Return (x, y) of the center of cell containing provided text 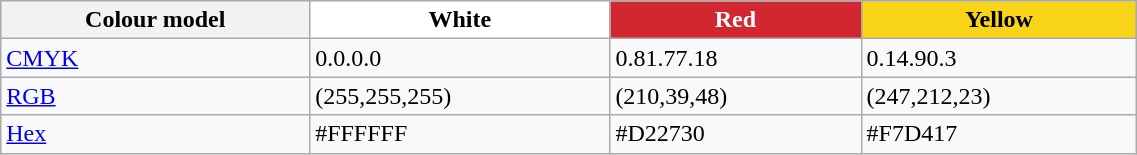
CMYK (156, 58)
0.14.90.3 (999, 58)
(247,212,23) (999, 96)
Hex (156, 134)
Colour model (156, 20)
Red (736, 20)
Yellow (999, 20)
RGB (156, 96)
White (460, 20)
0.81.77.18 (736, 58)
(255,255,255) (460, 96)
#F7D417 (999, 134)
0.0.0.0 (460, 58)
#D22730 (736, 134)
(210,39,48) (736, 96)
#FFFFFF (460, 134)
